Return (X, Y) of the center of cell containing provided text 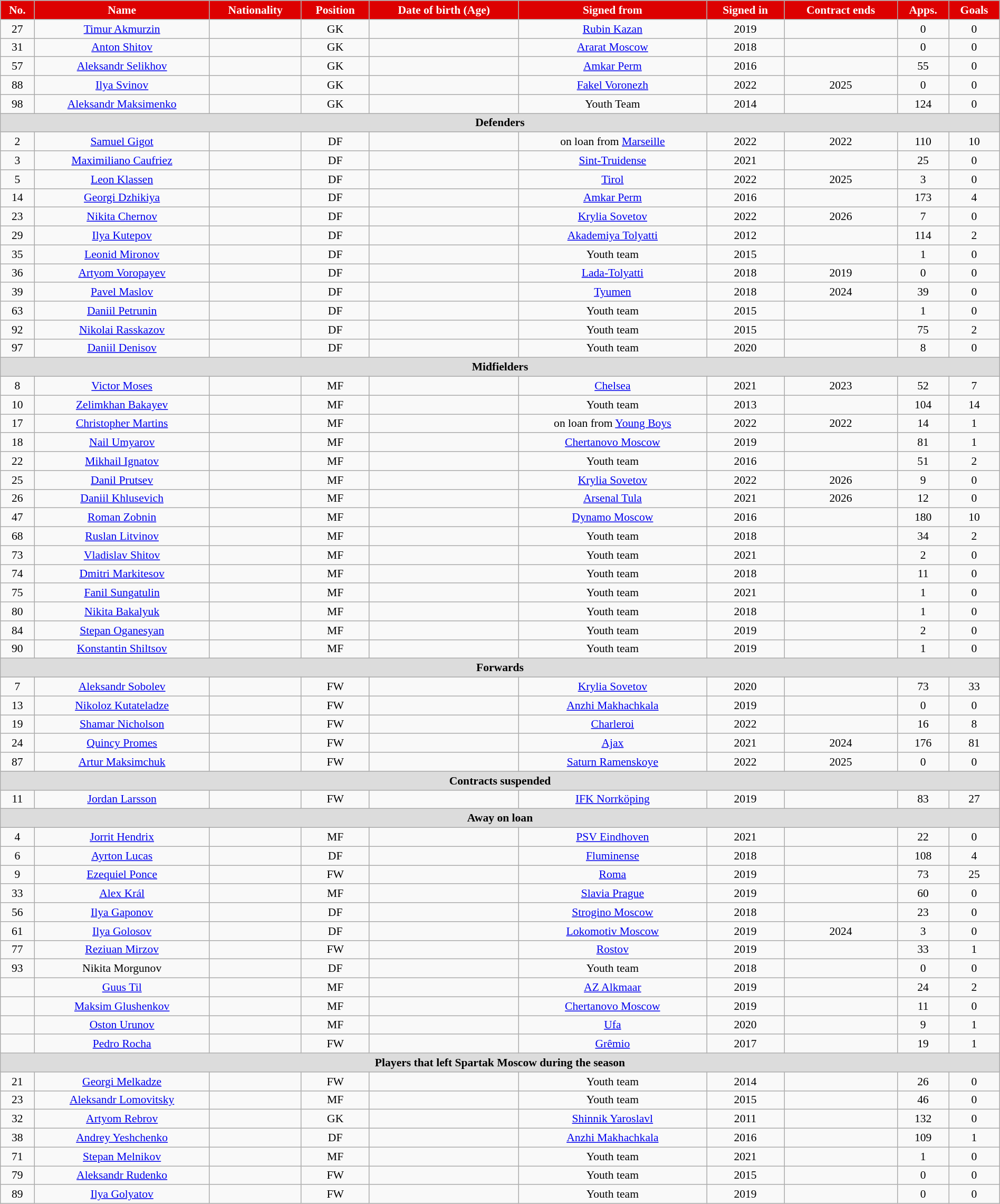
Ilya Svinov (122, 85)
Ufa (612, 1025)
Roma (612, 875)
Strogino Moscow (612, 912)
180 (923, 518)
32 (17, 1119)
Aleksandr Rudenko (122, 1176)
31 (17, 47)
74 (17, 574)
Midfielders (500, 367)
93 (17, 969)
Pedro Rocha (122, 1044)
Defenders (500, 123)
PSV Eindhoven (612, 837)
Leonid Mironov (122, 254)
Maximiliano Caufriez (122, 160)
Ilya Golosov (122, 931)
Maksim Glushenkov (122, 1006)
on loan from Marseille (612, 142)
29 (17, 236)
Contract ends (841, 10)
Victor Moses (122, 386)
2012 (746, 236)
Akademiya Tolyatti (612, 236)
71 (17, 1157)
98 (17, 104)
Nikita Chernov (122, 217)
Charleroi (612, 724)
Aleksandr Selikhov (122, 66)
47 (17, 518)
Pavel Maslov (122, 292)
Stepan Oganesyan (122, 630)
Goals (974, 10)
89 (17, 1195)
61 (17, 931)
Name (122, 10)
Roman Zobnin (122, 518)
77 (17, 950)
18 (17, 443)
Ilya Golyatov (122, 1195)
6 (17, 856)
Tyumen (612, 292)
12 (923, 499)
21 (17, 1082)
114 (923, 236)
173 (923, 198)
Guus Til (122, 988)
Sint-Truidense (612, 160)
Nikoloz Kutateladze (122, 705)
Fanil Sungatulin (122, 593)
17 (17, 424)
110 (923, 142)
55 (923, 66)
Lokomotiv Moscow (612, 931)
97 (17, 348)
83 (923, 799)
No. (17, 10)
90 (17, 649)
87 (17, 762)
16 (923, 724)
Ajax (612, 743)
36 (17, 273)
Reziuan Mirzov (122, 950)
Tirol (612, 179)
80 (17, 611)
Jordan Larsson (122, 799)
Alex Král (122, 894)
Grêmio (612, 1044)
Danil Prutsev (122, 480)
Daniil Petrunin (122, 311)
52 (923, 386)
Zelimkhan Bakayev (122, 405)
Quincy Promes (122, 743)
2013 (746, 405)
Georgi Dzhikiya (122, 198)
Ilya Kutepov (122, 236)
63 (17, 311)
56 (17, 912)
104 (923, 405)
on loan from Young Boys (612, 424)
Nikolai Rasskazov (122, 330)
Samuel Gigot (122, 142)
60 (923, 894)
68 (17, 537)
Dynamo Moscow (612, 518)
46 (923, 1100)
Forwards (500, 668)
Ilya Gaponov (122, 912)
57 (17, 66)
Anton Shitov (122, 47)
Nail Umyarov (122, 443)
124 (923, 104)
2017 (746, 1044)
Date of birth (Age) (444, 10)
Away on loan (500, 818)
Shinnik Yaroslavl (612, 1119)
AZ Alkmaar (612, 988)
13 (17, 705)
2011 (746, 1119)
84 (17, 630)
Chelsea (612, 386)
132 (923, 1119)
Slavia Prague (612, 894)
Fakel Voronezh (612, 85)
Vladislav Shitov (122, 555)
Mikhail Ignatov (122, 461)
Jorrit Hendrix (122, 837)
Aleksandr Lomovitsky (122, 1100)
Rubin Kazan (612, 29)
Daniil Denisov (122, 348)
Andrey Yeshchenko (122, 1138)
Saturn Ramenskoye (612, 762)
Fluminense (612, 856)
79 (17, 1176)
Lada-Tolyatti (612, 273)
Leon Klassen (122, 179)
5 (17, 179)
Youth Team (612, 104)
Signed in (746, 10)
Ararat Moscow (612, 47)
Rostov (612, 950)
Daniil Khlusevich (122, 499)
Konstantin Shiltsov (122, 649)
51 (923, 461)
Aleksandr Maksimenko (122, 104)
176 (923, 743)
Ezequiel Ponce (122, 875)
IFK Norrköping (612, 799)
Stepan Melnikov (122, 1157)
Aleksandr Sobolev (122, 687)
108 (923, 856)
Position (335, 10)
Artyom Rebrov (122, 1119)
Nikita Bakalyuk (122, 611)
38 (17, 1138)
Nikita Morgunov (122, 969)
Contracts suspended (500, 781)
34 (923, 537)
Signed from (612, 10)
92 (17, 330)
Artyom Voropayev (122, 273)
Georgi Melkadze (122, 1082)
35 (17, 254)
88 (17, 85)
Players that left Spartak Moscow during the season (500, 1063)
Artur Maksimchuk (122, 762)
Nationality (255, 10)
Oston Urunov (122, 1025)
2023 (841, 386)
Ayrton Lucas (122, 856)
Timur Akmurzin (122, 29)
Ruslan Litvinov (122, 537)
Apps. (923, 10)
Christopher Martins (122, 424)
Shamar Nicholson (122, 724)
Arsenal Tula (612, 499)
Dmitri Markitesov (122, 574)
109 (923, 1138)
